Search for the cell housing the specified text and yield its [X, Y] center coordinate. 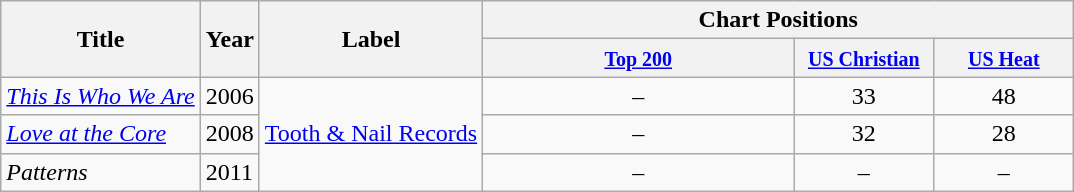
Label [370, 39]
Tooth & Nail Records [370, 134]
32 [864, 134]
28 [1004, 134]
US Heat [1004, 58]
2008 [230, 134]
Love at the Core [101, 134]
This Is Who We Are [101, 96]
48 [1004, 96]
2011 [230, 172]
Chart Positions [778, 20]
2006 [230, 96]
Top 200 [638, 58]
US Christian [864, 58]
Patterns [101, 172]
Year [230, 39]
33 [864, 96]
Title [101, 39]
